Search for the cell housing the specified text and yield its (x, y) center coordinate. 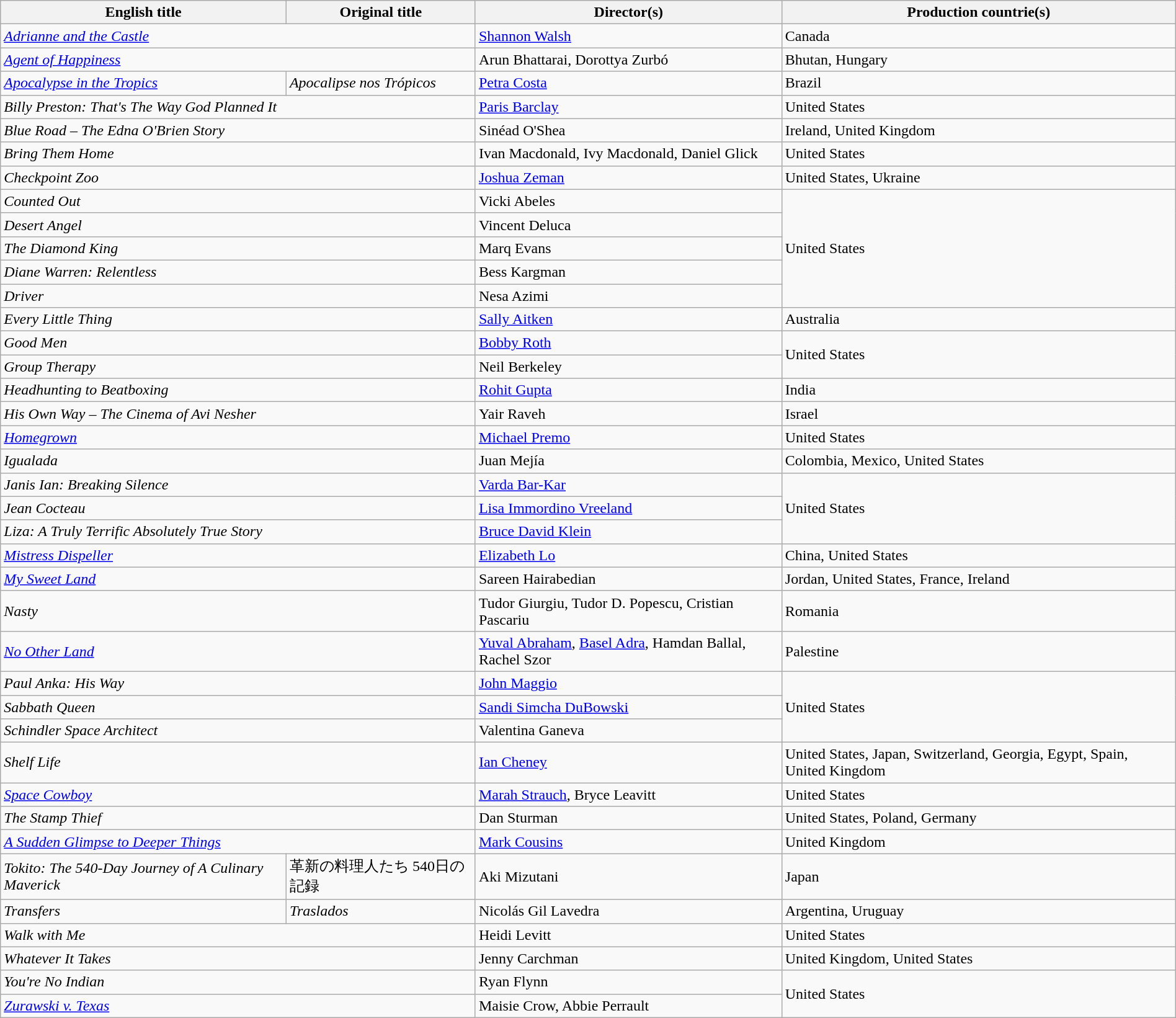
English title (144, 12)
Bring Them Home (238, 154)
Headhunting to Beatboxing (238, 390)
Petra Costa (628, 83)
Lisa Immordino Vreeland (628, 508)
Romania (979, 610)
Shelf Life (238, 763)
A Sudden Glimpse to Deeper Things (238, 842)
Janis Ian: Breaking Silence (238, 484)
United States, Poland, Germany (979, 818)
Bhutan, Hungary (979, 60)
Production countrie(s) (979, 12)
Zurawski v. Texas (238, 1006)
Blue Road – The Edna O'Brien Story (238, 130)
Traslados (381, 911)
Diane Warren: Relentless (238, 272)
Varda Bar-Kar (628, 484)
United States, Japan, Switzerland, Georgia, Egypt, Spain, United Kingdom (979, 763)
Sandi Simcha DuBowski (628, 707)
Tokito: The 540-Day Journey of A Culinary Maverick (144, 877)
Checkpoint Zoo (238, 177)
Nesa Azimi (628, 296)
Good Men (238, 343)
Valentina Ganeva (628, 731)
Sabbath Queen (238, 707)
Jenny Carchman (628, 958)
Brazil (979, 83)
Paul Anka: His Way (238, 683)
Director(s) (628, 12)
Maisie Crow, Abbie Perrault (628, 1006)
Colombia, Mexico, United States (979, 461)
Sareen Hairabedian (628, 579)
革新の料理人たち 540日の記録 (381, 877)
Shannon Walsh (628, 36)
United States, Ukraine (979, 177)
His Own Way – The Cinema of Avi Nesher (238, 414)
Nasty (238, 610)
Apocalypse in the Tropics (144, 83)
Jordan, United States, France, Ireland (979, 579)
Australia (979, 319)
Mark Cousins (628, 842)
Liza: A Truly Terrific Absolutely True Story (238, 532)
Argentina, Uruguay (979, 911)
Neil Berkeley (628, 367)
Joshua Zeman (628, 177)
Canada (979, 36)
Mistress Dispeller (238, 555)
Rohit Gupta (628, 390)
The Stamp Thief (238, 818)
Aki Mizutani (628, 877)
Schindler Space Architect (238, 731)
Japan (979, 877)
Bobby Roth (628, 343)
United Kingdom (979, 842)
Nicolás Gil Lavedra (628, 911)
Billy Preston: That's The Way God Planned It (238, 107)
Ian Cheney (628, 763)
Ivan Macdonald, Ivy Macdonald, Daniel Glick (628, 154)
Paris Barclay (628, 107)
Transfers (144, 911)
Palestine (979, 651)
The Diamond King (238, 248)
Dan Sturman (628, 818)
China, United States (979, 555)
Desert Angel (238, 225)
No Other Land (238, 651)
Bruce David Klein (628, 532)
Michael Premo (628, 437)
You're No Indian (238, 982)
Marq Evans (628, 248)
John Maggio (628, 683)
Marah Strauch, Bryce Leavitt (628, 795)
Jean Cocteau (238, 508)
Juan Mejía (628, 461)
Vincent Deluca (628, 225)
Counted Out (238, 201)
Bess Kargman (628, 272)
Whatever It Takes (238, 958)
Elizabeth Lo (628, 555)
United Kingdom, United States (979, 958)
Group Therapy (238, 367)
Ryan Flynn (628, 982)
Space Cowboy (238, 795)
Yuval Abraham, Basel Adra, Hamdan Ballal, Rachel Szor (628, 651)
Igualada (238, 461)
Sinéad O'Shea (628, 130)
Original title (381, 12)
Vicki Abeles (628, 201)
Heidi Levitt (628, 935)
Yair Raveh (628, 414)
Adrianne and the Castle (238, 36)
Sally Aitken (628, 319)
Agent of Happiness (238, 60)
Every Little Thing (238, 319)
Homegrown (238, 437)
Israel (979, 414)
Ireland, United Kingdom (979, 130)
Arun Bhattarai, Dorottya Zurbó (628, 60)
Tudor Giurgiu, Tudor D. Popescu, Cristian Pascariu (628, 610)
Apocalipse nos Trópicos (381, 83)
Walk with Me (238, 935)
Driver (238, 296)
India (979, 390)
My Sweet Land (238, 579)
